Detect which cell encompasses the target text, then output its (X, Y) center coordinate. 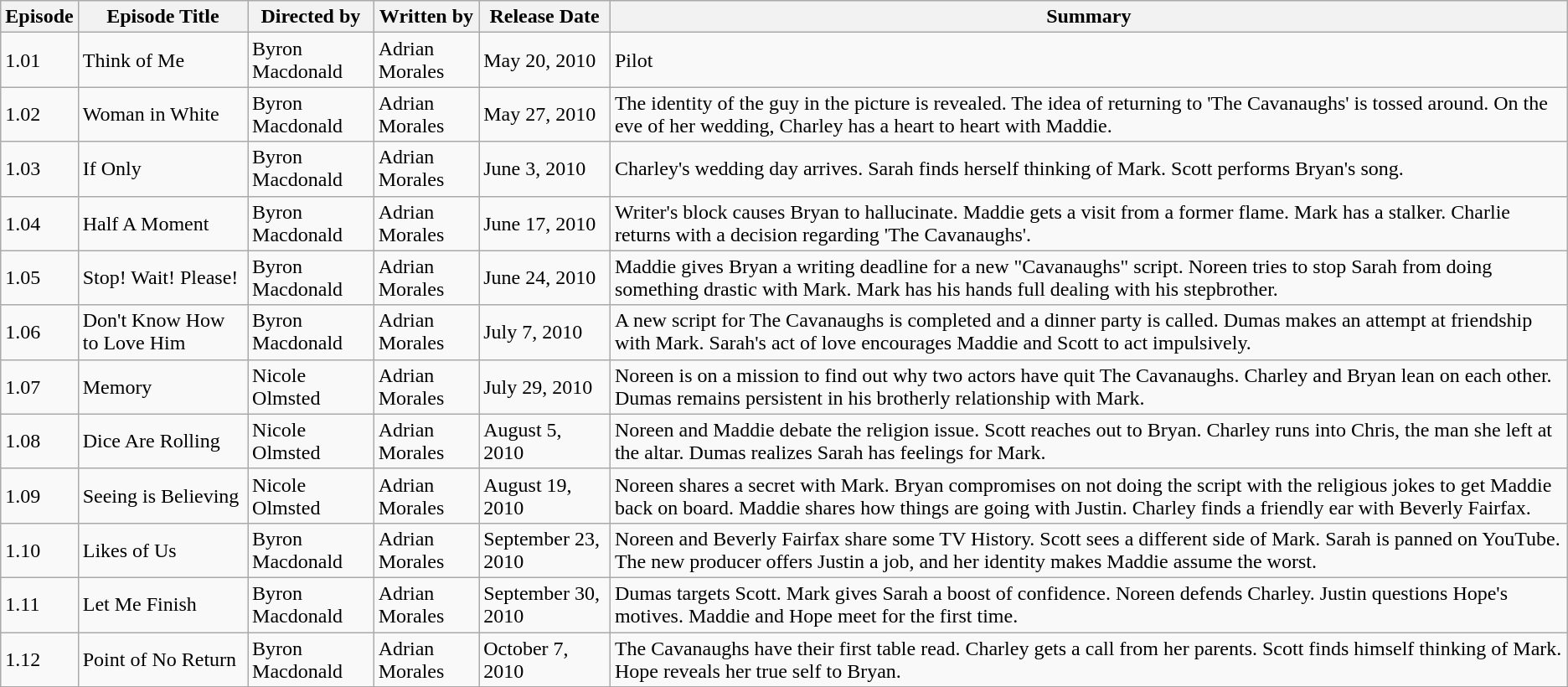
1.05 (39, 278)
Seeing is Believing (162, 496)
Half A Moment (162, 223)
September 30, 2010 (544, 605)
September 23, 2010 (544, 550)
Summary (1089, 17)
May 20, 2010 (544, 60)
July 29, 2010 (544, 387)
July 7, 2010 (544, 332)
Don't Know How to Love Him (162, 332)
1.11 (39, 605)
Pilot (1089, 60)
If Only (162, 169)
1.03 (39, 169)
Let Me Finish (162, 605)
1.02 (39, 114)
1.12 (39, 659)
1.04 (39, 223)
1.10 (39, 550)
June 17, 2010 (544, 223)
Episode Title (162, 17)
Memory (162, 387)
1.07 (39, 387)
Point of No Return (162, 659)
Episode (39, 17)
August 19, 2010 (544, 496)
Think of Me (162, 60)
Stop! Wait! Please! (162, 278)
1.06 (39, 332)
June 24, 2010 (544, 278)
Release Date (544, 17)
1.09 (39, 496)
Dice Are Rolling (162, 441)
June 3, 2010 (544, 169)
Likes of Us (162, 550)
1.01 (39, 60)
May 27, 2010 (544, 114)
Written by (426, 17)
Charley's wedding day arrives. Sarah finds herself thinking of Mark. Scott performs Bryan's song. (1089, 169)
October 7, 2010 (544, 659)
Directed by (312, 17)
Woman in White (162, 114)
1.08 (39, 441)
August 5, 2010 (544, 441)
